Search for the cell housing the specified text and yield its (X, Y) center coordinate. 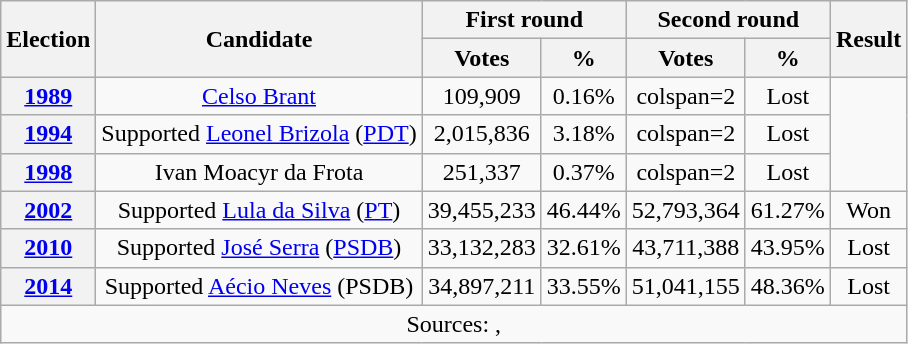
Won (868, 210)
33.55% (584, 286)
1994 (48, 134)
Second round (728, 20)
43.95% (788, 248)
1998 (48, 172)
2014 (48, 286)
33,132,283 (482, 248)
2002 (48, 210)
61.27% (788, 210)
2,015,836 (482, 134)
0.37% (584, 172)
Supported Aécio Neves (PSDB) (259, 286)
First round (524, 20)
Result (868, 39)
1989 (48, 96)
Supported José Serra (PSDB) (259, 248)
Sources: , (454, 324)
0.16% (584, 96)
Candidate (259, 39)
52,793,364 (686, 210)
109,909 (482, 96)
3.18% (584, 134)
51,041,155 (686, 286)
Ivan Moacyr da Frota (259, 172)
32.61% (584, 248)
251,337 (482, 172)
43,711,388 (686, 248)
34,897,211 (482, 286)
2010 (48, 248)
46.44% (584, 210)
48.36% (788, 286)
Supported Leonel Brizola (PDT) (259, 134)
Celso Brant (259, 96)
Supported Lula da Silva (PT) (259, 210)
Election (48, 39)
39,455,233 (482, 210)
